Scan for the cell matching the given text and deliver its (X, Y) coordinate at center. 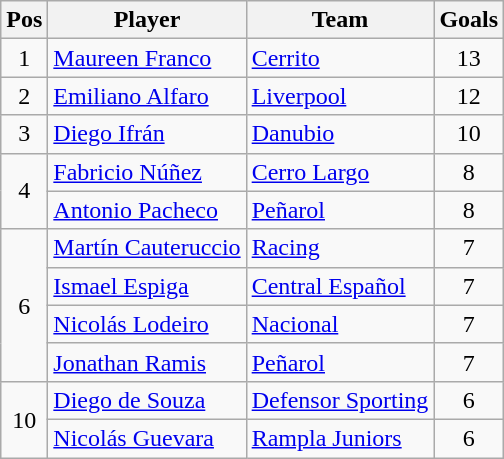
Central Español (340, 286)
Antonio Pacheco (147, 210)
Danubio (340, 134)
Ismael Espiga (147, 286)
Rampla Juniors (340, 438)
3 (24, 134)
2 (24, 96)
Emiliano Alfaro (147, 96)
Team (340, 20)
Nicolás Guevara (147, 438)
Racing (340, 248)
4 (24, 191)
12 (469, 96)
Defensor Sporting (340, 400)
Goals (469, 20)
Jonathan Ramis (147, 362)
Cerro Largo (340, 172)
Liverpool (340, 96)
Cerrito (340, 58)
Player (147, 20)
Diego de Souza (147, 400)
Fabricio Núñez (147, 172)
Maureen Franco (147, 58)
Martín Cauteruccio (147, 248)
13 (469, 58)
1 (24, 58)
Pos (24, 20)
Nacional (340, 324)
Diego Ifrán (147, 134)
Nicolás Lodeiro (147, 324)
